Return [x, y] of the center of cell containing provided text 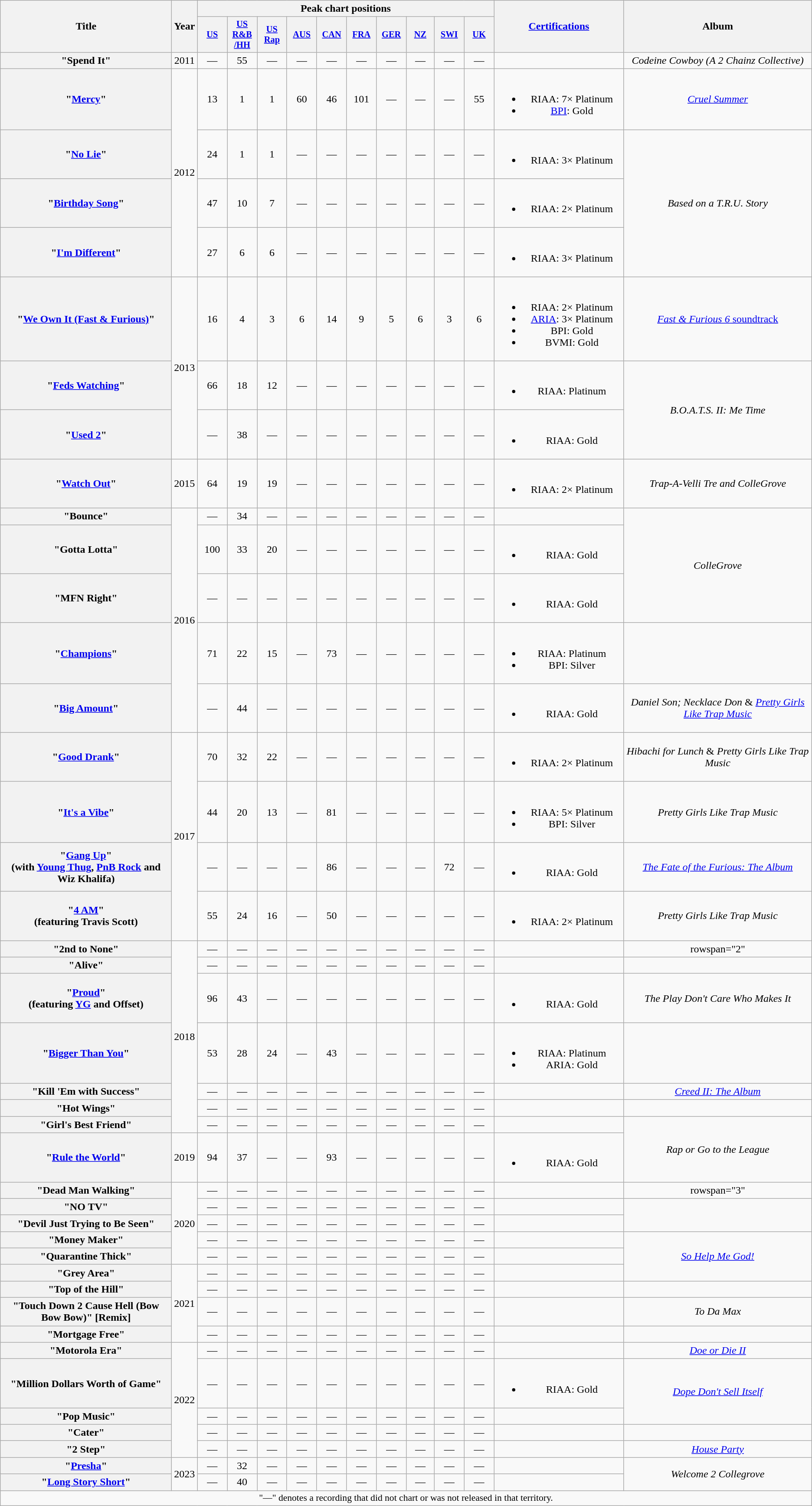
"Alive" [86, 965]
"Quarantine Thick" [86, 1256]
"NO TV" [86, 1207]
33 [242, 549]
"Kill 'Em with Success" [86, 1092]
10 [242, 203]
"Girl's Best Friend" [86, 1125]
"Good Drank" [86, 757]
"Mercy" [86, 99]
46 [331, 99]
2016 [185, 620]
4 [242, 319]
Peak chart positions [346, 9]
34 [242, 516]
"Mortgage Free" [86, 1334]
12 [272, 385]
USR&B/HH [242, 35]
rowspan="2" [717, 949]
CAN [331, 35]
RIAA: PlatinumARIA: Gold [559, 1053]
"Long Story Short" [86, 1482]
"2 Step" [86, 1449]
"Birthday Song" [86, 203]
"We Own It (Fast & Furious)" [86, 319]
53 [213, 1053]
9 [362, 319]
"4 AM"(featuring Travis Scott) [86, 916]
"Big Amount" [86, 708]
Daniel Son; Necklace Don & Pretty Girls Like Trap Music [717, 708]
"Cater" [86, 1433]
"It's a Vibe" [86, 812]
NZ [421, 35]
70 [213, 757]
FRA [362, 35]
Creed II: The Album [717, 1092]
101 [362, 99]
"Top of the Hill" [86, 1289]
ColleGrove [717, 565]
"Hot Wings" [86, 1108]
"Proud"(featuring YG and Offset) [86, 998]
"Used 2" [86, 435]
Fast & Furious 6 soundtrack [717, 319]
"Spend It" [86, 60]
"Motorola Era" [86, 1351]
"Grey Area" [86, 1273]
81 [331, 812]
So Help Me God! [717, 1256]
50 [331, 916]
"Bounce" [86, 516]
B.O.A.T.S. II: Me Time [717, 410]
2017 [185, 837]
86 [331, 867]
60 [302, 99]
15 [272, 653]
96 [213, 998]
"Presha" [86, 1466]
AUS [302, 35]
2021 [185, 1303]
Rap or Go to the League [717, 1149]
US [213, 35]
The Play Don't Care Who Makes It [717, 998]
47 [213, 203]
Trap-A-Velli Tre and ColleGrove [717, 483]
"No Lie" [86, 154]
Codeine Cowboy (A 2 Chainz Collective) [717, 60]
"Touch Down 2 Cause Hell (Bow Bow Bow)" [Remix] [86, 1312]
"MFN Right" [86, 598]
7 [272, 203]
40 [242, 1482]
RIAA: 5× PlatinumBPI: Silver [559, 812]
RIAA: Platinum [559, 385]
"2nd to None" [86, 949]
5 [391, 319]
27 [213, 253]
71 [213, 653]
72 [449, 867]
House Party [717, 1449]
"Champions" [86, 653]
37 [242, 1158]
Welcome 2 Collegrove [717, 1474]
64 [213, 483]
Year [185, 26]
"Pop Music" [86, 1416]
73 [331, 653]
Based on a T.R.U. Story [717, 203]
100 [213, 549]
RIAA: PlatinumBPI: Silver [559, 653]
"Dead Man Walking" [86, 1190]
USRap [272, 35]
2022 [185, 1400]
Album [717, 26]
GER [391, 35]
UK [479, 35]
"Feds Watching" [86, 385]
"Money Maker" [86, 1240]
2020 [185, 1223]
"—" denotes a recording that did not chart or was not released in that territory. [406, 1498]
14 [331, 319]
Certifications [559, 26]
"Rule the World" [86, 1158]
To Da Max [717, 1312]
Title [86, 26]
66 [213, 385]
2018 [185, 1037]
"Bigger Than You" [86, 1053]
94 [213, 1158]
RIAA: 7× PlatinumBPI: Gold [559, 99]
"Million Dollars Worth of Game" [86, 1383]
Hibachi for Lunch & Pretty Girls Like Trap Music [717, 757]
SWI [449, 35]
The Fate of the Furious: The Album [717, 867]
"Gotta Lotta" [86, 549]
28 [242, 1053]
Dope Don't Sell Itself [717, 1392]
Cruel Summer [717, 99]
18 [242, 385]
"Devil Just Trying to Be Seen" [86, 1223]
rowspan="3" [717, 1190]
2015 [185, 483]
2013 [185, 368]
"Watch Out" [86, 483]
2012 [185, 173]
Doe or Die II [717, 1351]
2023 [185, 1474]
RIAA: 2× PlatinumARIA: 3× PlatinumBPI: GoldBVMI: Gold [559, 319]
2019 [185, 1158]
"Gang Up"(with Young Thug, PnB Rock and Wiz Khalifa) [86, 867]
"I'm Different" [86, 253]
93 [331, 1158]
38 [242, 435]
2011 [185, 60]
